Locate the cell with the specified text and output its (X, Y) center coordinate. 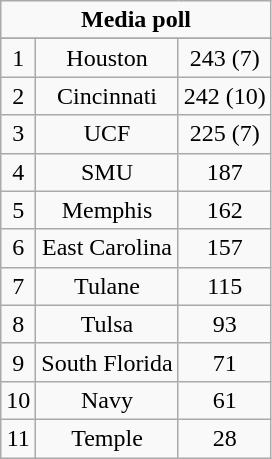
5 (18, 210)
Memphis (107, 210)
Navy (107, 400)
8 (18, 324)
6 (18, 248)
SMU (107, 172)
71 (224, 362)
115 (224, 286)
1 (18, 58)
9 (18, 362)
Media poll (136, 20)
10 (18, 400)
187 (224, 172)
Temple (107, 438)
242 (10) (224, 96)
93 (224, 324)
243 (7) (224, 58)
Cincinnati (107, 96)
Houston (107, 58)
225 (7) (224, 134)
7 (18, 286)
Tulsa (107, 324)
28 (224, 438)
61 (224, 400)
South Florida (107, 362)
4 (18, 172)
UCF (107, 134)
East Carolina (107, 248)
2 (18, 96)
Tulane (107, 286)
3 (18, 134)
11 (18, 438)
162 (224, 210)
157 (224, 248)
